For the text-containing cell, return its midpoint in [x, y] coordinate format. 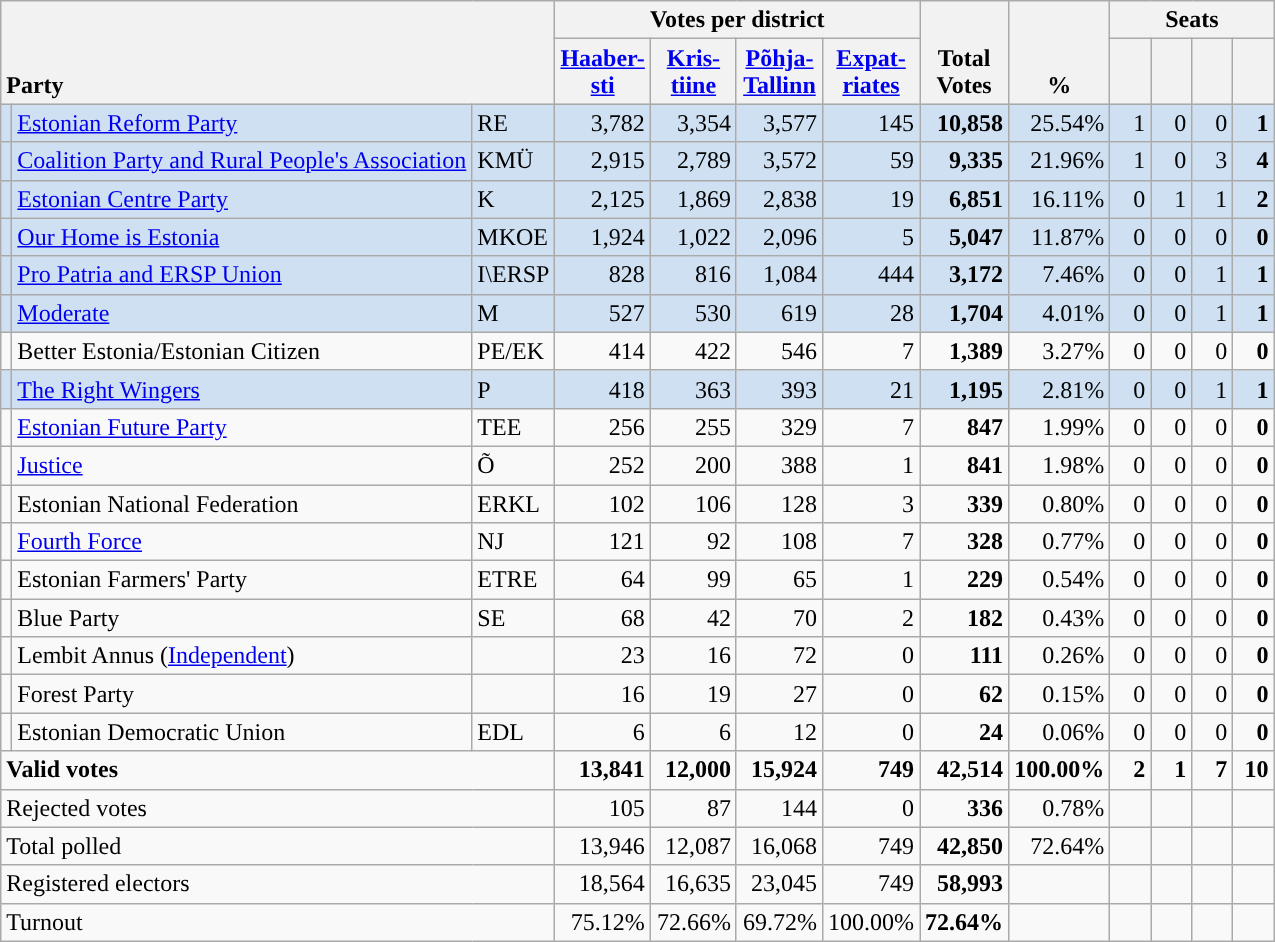
1,704 [964, 313]
I\ERSP [514, 275]
1.99% [1060, 427]
0.15% [1060, 694]
0.80% [1060, 503]
1,084 [779, 275]
25.54% [1060, 123]
Our Home is Estonia [242, 237]
619 [779, 313]
TEE [514, 427]
12,000 [693, 770]
336 [964, 808]
329 [779, 427]
Haaber- sti [602, 72]
128 [779, 503]
444 [872, 275]
Estonian Democratic Union [242, 732]
0.77% [1060, 542]
Better Estonia/Estonian Citizen [242, 351]
256 [602, 427]
24 [964, 732]
841 [964, 465]
Moderate [242, 313]
1,389 [964, 351]
2,789 [693, 161]
Fourth Force [242, 542]
111 [964, 656]
13,841 [602, 770]
NJ [514, 542]
16,068 [779, 846]
252 [602, 465]
Kris- tiine [693, 72]
200 [693, 465]
530 [693, 313]
Estonian Reform Party [242, 123]
42,850 [964, 846]
42,514 [964, 770]
546 [779, 351]
Põhja- Tallinn [779, 72]
Registered electors [278, 884]
1,022 [693, 237]
10 [1254, 770]
16.11% [1060, 199]
4 [1254, 161]
1,195 [964, 389]
The Right Wingers [242, 389]
42 [693, 618]
11.87% [1060, 237]
816 [693, 275]
Votes per district [738, 20]
3,782 [602, 123]
255 [693, 427]
72 [779, 656]
16,635 [693, 884]
Estonian Farmers' Party [242, 580]
Forest Party [242, 694]
328 [964, 542]
ETRE [514, 580]
3,572 [779, 161]
% [1060, 52]
Party [278, 52]
23,045 [779, 884]
828 [602, 275]
144 [779, 808]
68 [602, 618]
3.27% [1060, 351]
121 [602, 542]
Pro Patria and ERSP Union [242, 275]
10,858 [964, 123]
99 [693, 580]
2,915 [602, 161]
3,354 [693, 123]
418 [602, 389]
4.01% [1060, 313]
414 [602, 351]
Total Votes [964, 52]
2,096 [779, 237]
1.98% [1060, 465]
2,838 [779, 199]
229 [964, 580]
0.43% [1060, 618]
PE/EK [514, 351]
339 [964, 503]
27 [779, 694]
422 [693, 351]
Rejected votes [278, 808]
Expat- riates [872, 72]
Total polled [278, 846]
6,851 [964, 199]
K [514, 199]
18,564 [602, 884]
Coalition Party and Rural People's Association [242, 161]
Valid votes [278, 770]
Lembit Annus (Independent) [242, 656]
105 [602, 808]
P [514, 389]
106 [693, 503]
69.72% [779, 922]
182 [964, 618]
87 [693, 808]
393 [779, 389]
7.46% [1060, 275]
59 [872, 161]
Justice [242, 465]
0.78% [1060, 808]
108 [779, 542]
92 [693, 542]
SE [514, 618]
KMÜ [514, 161]
Seats [1192, 20]
3,577 [779, 123]
847 [964, 427]
363 [693, 389]
527 [602, 313]
72.66% [693, 922]
Estonian Centre Party [242, 199]
3,172 [964, 275]
Estonian Future Party [242, 427]
Turnout [278, 922]
12 [779, 732]
2,125 [602, 199]
64 [602, 580]
388 [779, 465]
15,924 [779, 770]
0.06% [1060, 732]
58,993 [964, 884]
MKOE [514, 237]
102 [602, 503]
Estonian National Federation [242, 503]
2.81% [1060, 389]
13,946 [602, 846]
ERKL [514, 503]
Blue Party [242, 618]
5 [872, 237]
145 [872, 123]
75.12% [602, 922]
28 [872, 313]
21.96% [1060, 161]
1,924 [602, 237]
0.54% [1060, 580]
5,047 [964, 237]
M [514, 313]
0.26% [1060, 656]
62 [964, 694]
1,869 [693, 199]
23 [602, 656]
9,335 [964, 161]
70 [779, 618]
21 [872, 389]
Õ [514, 465]
RE [514, 123]
EDL [514, 732]
12,087 [693, 846]
65 [779, 580]
